For the text-containing cell, return its midpoint in [x, y] coordinate format. 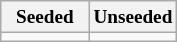
Unseeded [133, 17]
Seeded [45, 17]
